Return the [x, y] coordinate for the center point of the cell that contains the specified text.  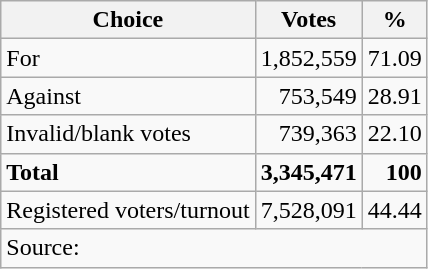
Against [128, 96]
71.09 [394, 58]
100 [394, 172]
% [394, 20]
Choice [128, 20]
22.10 [394, 134]
Registered voters/turnout [128, 210]
Votes [308, 20]
Invalid/blank votes [128, 134]
44.44 [394, 210]
7,528,091 [308, 210]
3,345,471 [308, 172]
1,852,559 [308, 58]
For [128, 58]
753,549 [308, 96]
28.91 [394, 96]
Total [128, 172]
Source: [214, 248]
739,363 [308, 134]
